Detect which cell encompasses the target text, then output its [X, Y] center coordinate. 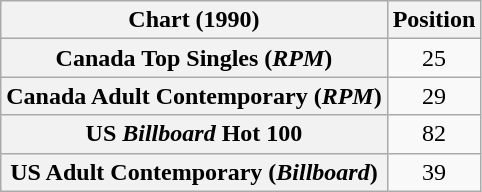
Position [434, 20]
39 [434, 172]
29 [434, 96]
82 [434, 134]
25 [434, 58]
US Adult Contemporary (Billboard) [194, 172]
Canada Top Singles (RPM) [194, 58]
Chart (1990) [194, 20]
US Billboard Hot 100 [194, 134]
Canada Adult Contemporary (RPM) [194, 96]
